Capture the cell that displays the provided text and extract its [x, y] central coordinate. 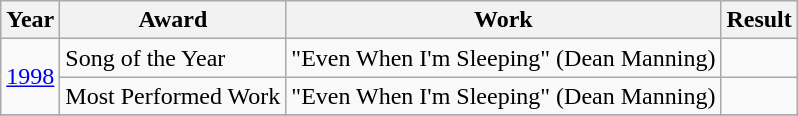
Year [30, 20]
Most Performed Work [173, 96]
Result [759, 20]
Song of the Year [173, 58]
1998 [30, 77]
Award [173, 20]
Work [504, 20]
